From the cell containing the given text, extract its center point as [x, y] coordinate. 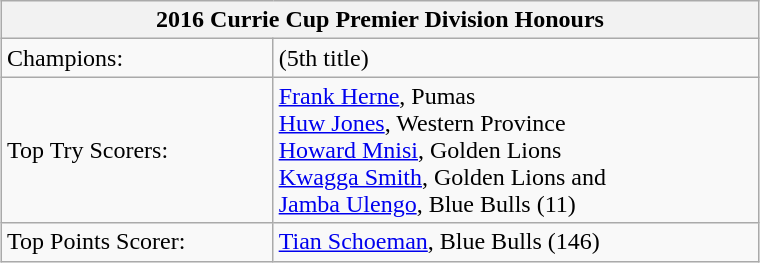
Top Try Scorers: [138, 150]
Champions: [138, 58]
(5th title) [516, 58]
Frank Herne, Pumas Huw Jones, Western Province Howard Mnisi, Golden Lions Kwagga Smith, Golden Lions and Jamba Ulengo, Blue Bulls (11) [516, 150]
Top Points Scorer: [138, 242]
2016 Currie Cup Premier Division Honours [380, 20]
Tian Schoeman, Blue Bulls (146) [516, 242]
